For the text-containing cell, return its midpoint in [X, Y] coordinate format. 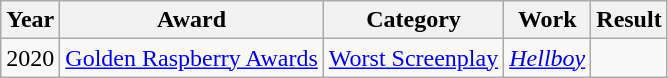
Work [548, 20]
2020 [30, 58]
Worst Screenplay [413, 58]
Golden Raspberry Awards [192, 58]
Year [30, 20]
Hellboy [548, 58]
Award [192, 20]
Category [413, 20]
Result [629, 20]
